Identify which cell holds the provided text, then report its [x, y] central coordinate. 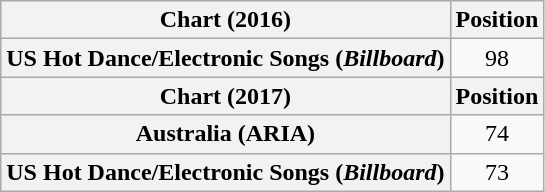
73 [497, 172]
Australia (ARIA) [226, 134]
Chart (2017) [226, 96]
74 [497, 134]
Chart (2016) [226, 20]
98 [497, 58]
